Capture the cell that displays the provided text and extract its (x, y) central coordinate. 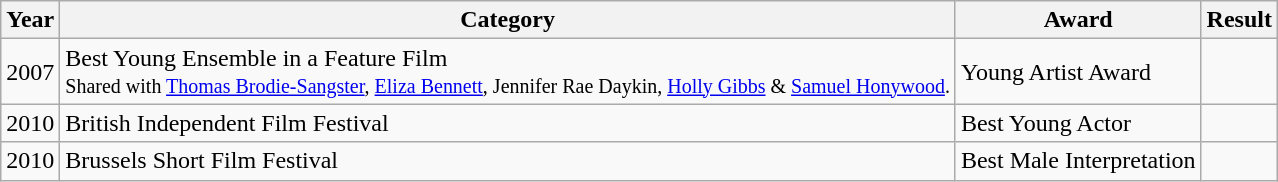
Award (1078, 20)
Result (1239, 20)
Best Young Actor (1078, 123)
Year (30, 20)
Young Artist Award (1078, 72)
British Independent Film Festival (508, 123)
Best Young Ensemble in a Feature FilmShared with Thomas Brodie-Sangster, Eliza Bennett, Jennifer Rae Daykin, Holly Gibbs & Samuel Honywood. (508, 72)
Best Male Interpretation (1078, 161)
Category (508, 20)
Brussels Short Film Festival (508, 161)
2007 (30, 72)
